Pinpoint the cell where the given text exists, returning its (X, Y) midpoint coordinate. 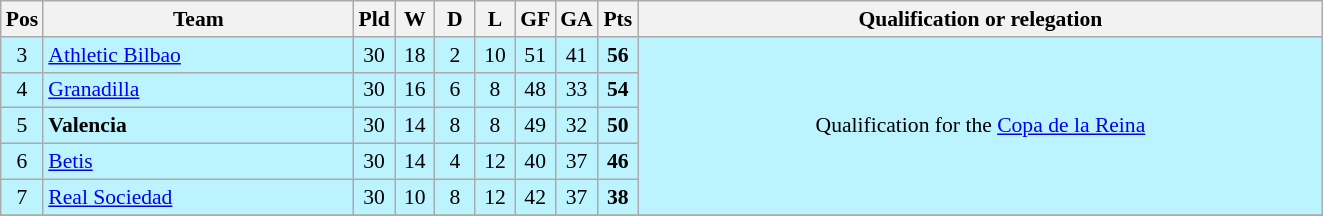
41 (576, 55)
7 (22, 197)
Athletic Bilbao (198, 55)
Pos (22, 19)
18 (415, 55)
56 (618, 55)
Team (198, 19)
Granadilla (198, 90)
2 (455, 55)
46 (618, 162)
Pld (374, 19)
49 (535, 126)
50 (618, 126)
L (495, 19)
42 (535, 197)
Valencia (198, 126)
GF (535, 19)
Qualification for the Copa de la Reina (980, 126)
Qualification or relegation (980, 19)
38 (618, 197)
54 (618, 90)
Pts (618, 19)
16 (415, 90)
Real Sociedad (198, 197)
3 (22, 55)
Betis (198, 162)
5 (22, 126)
48 (535, 90)
GA (576, 19)
33 (576, 90)
40 (535, 162)
32 (576, 126)
W (415, 19)
D (455, 19)
51 (535, 55)
